Output the [X, Y] coordinate of the center of the cell containing the given text.  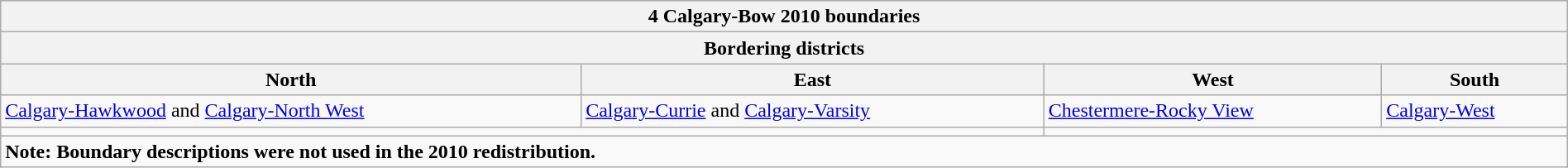
East [813, 79]
Calgary-Hawkwood and Calgary-North West [291, 111]
Note: Boundary descriptions were not used in the 2010 redistribution. [784, 151]
Chestermere-Rocky View [1212, 111]
South [1475, 79]
Bordering districts [784, 48]
Calgary-Currie and Calgary-Varsity [813, 111]
Calgary-West [1475, 111]
West [1212, 79]
4 Calgary-Bow 2010 boundaries [784, 17]
North [291, 79]
